Provide the (X, Y) coordinate of the cell's center where the given text is located.  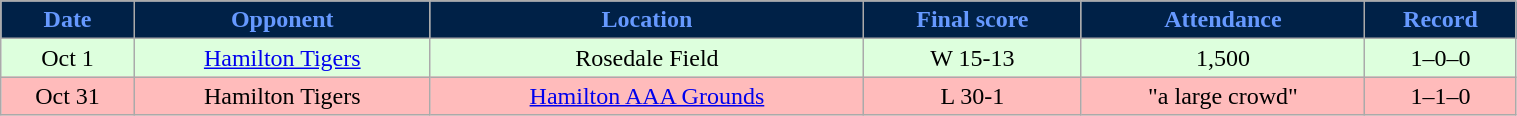
Rosedale Field (646, 58)
Opponent (282, 20)
1–1–0 (1440, 96)
"a large crowd" (1223, 96)
Oct 1 (68, 58)
L 30-1 (972, 96)
Location (646, 20)
1,500 (1223, 58)
Hamilton AAA Grounds (646, 96)
Date (68, 20)
Final score (972, 20)
Attendance (1223, 20)
Oct 31 (68, 96)
1–0–0 (1440, 58)
W 15-13 (972, 58)
Record (1440, 20)
